Identify which cell holds the provided text, then report its (x, y) central coordinate. 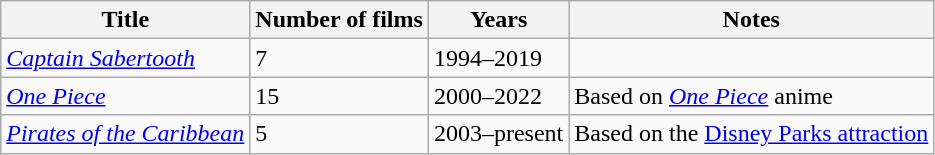
Based on One Piece anime (752, 96)
2003–present (498, 134)
15 (340, 96)
5 (340, 134)
Based on the Disney Parks attraction (752, 134)
2000–2022 (498, 96)
Years (498, 20)
7 (340, 58)
1994–2019 (498, 58)
Captain Sabertooth (126, 58)
One Piece (126, 96)
Notes (752, 20)
Number of films (340, 20)
Title (126, 20)
Pirates of the Caribbean (126, 134)
